Capture the cell that displays the provided text and extract its [x, y] central coordinate. 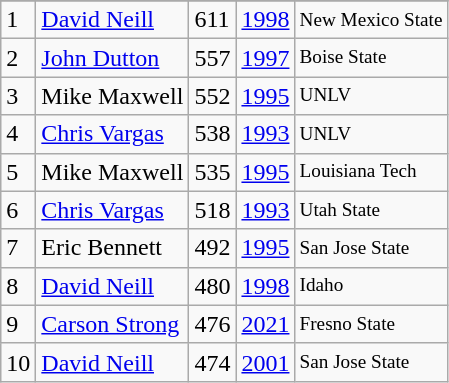
John Dutton [112, 58]
5 [18, 172]
476 [212, 324]
492 [212, 248]
1997 [266, 58]
1 [18, 20]
518 [212, 210]
New Mexico State [371, 20]
557 [212, 58]
2 [18, 58]
611 [212, 20]
Boise State [371, 58]
2001 [266, 362]
480 [212, 286]
Utah State [371, 210]
3 [18, 96]
Fresno State [371, 324]
Idaho [371, 286]
7 [18, 248]
Eric Bennett [112, 248]
474 [212, 362]
Louisiana Tech [371, 172]
10 [18, 362]
Carson Strong [112, 324]
538 [212, 134]
9 [18, 324]
8 [18, 286]
552 [212, 96]
2021 [266, 324]
535 [212, 172]
4 [18, 134]
6 [18, 210]
